Search for the cell housing the specified text and yield its [X, Y] center coordinate. 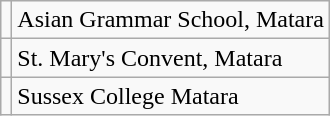
Sussex College Matara [171, 96]
Asian Grammar School, Matara [171, 20]
St. Mary's Convent, Matara [171, 58]
